Provide the (X, Y) coordinate of the cell's center where the given text is located.  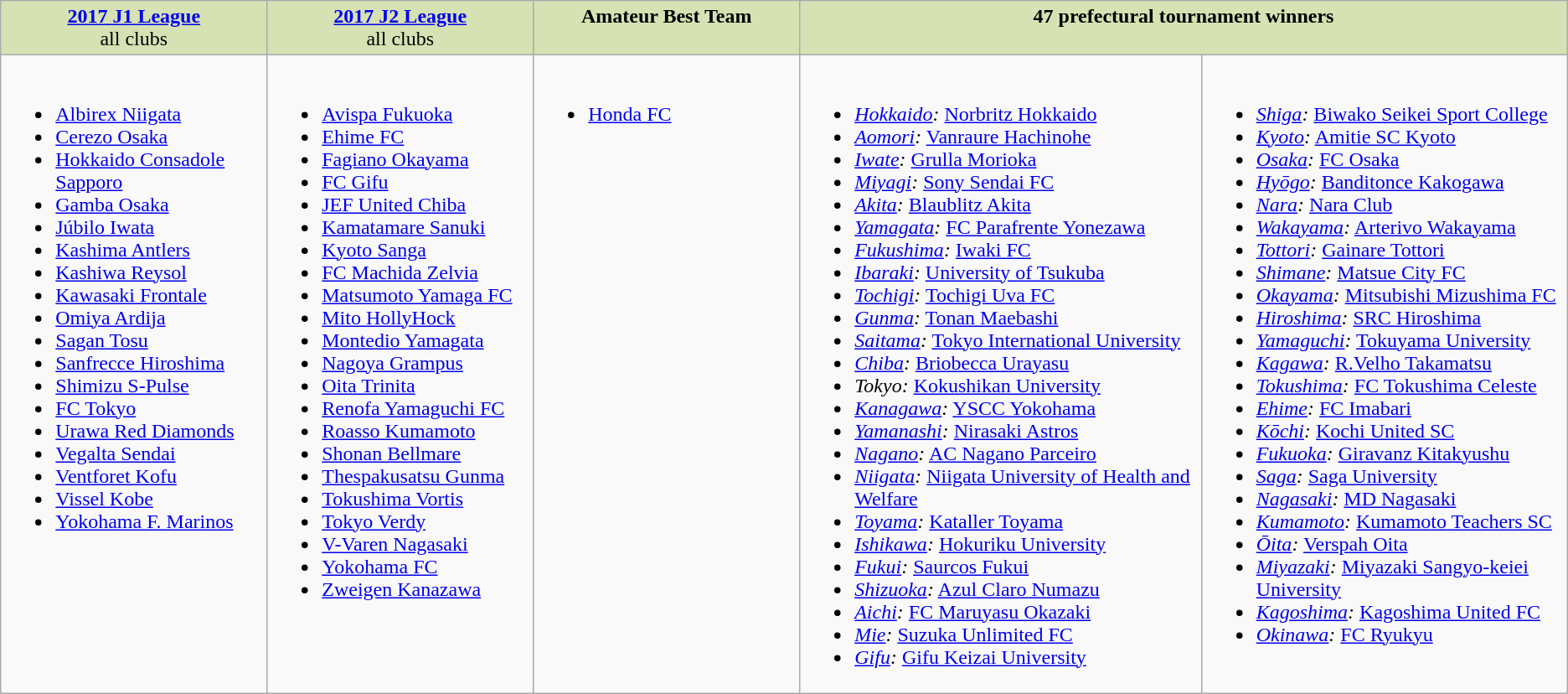
2017 J1 Leagueall clubs (134, 28)
Honda FC (667, 374)
2017 J2 Leagueall clubs (400, 28)
47 prefectural tournament winners (1184, 28)
Amateur Best Team (667, 28)
